Scan for the cell matching the given text and deliver its (x, y) coordinate at center. 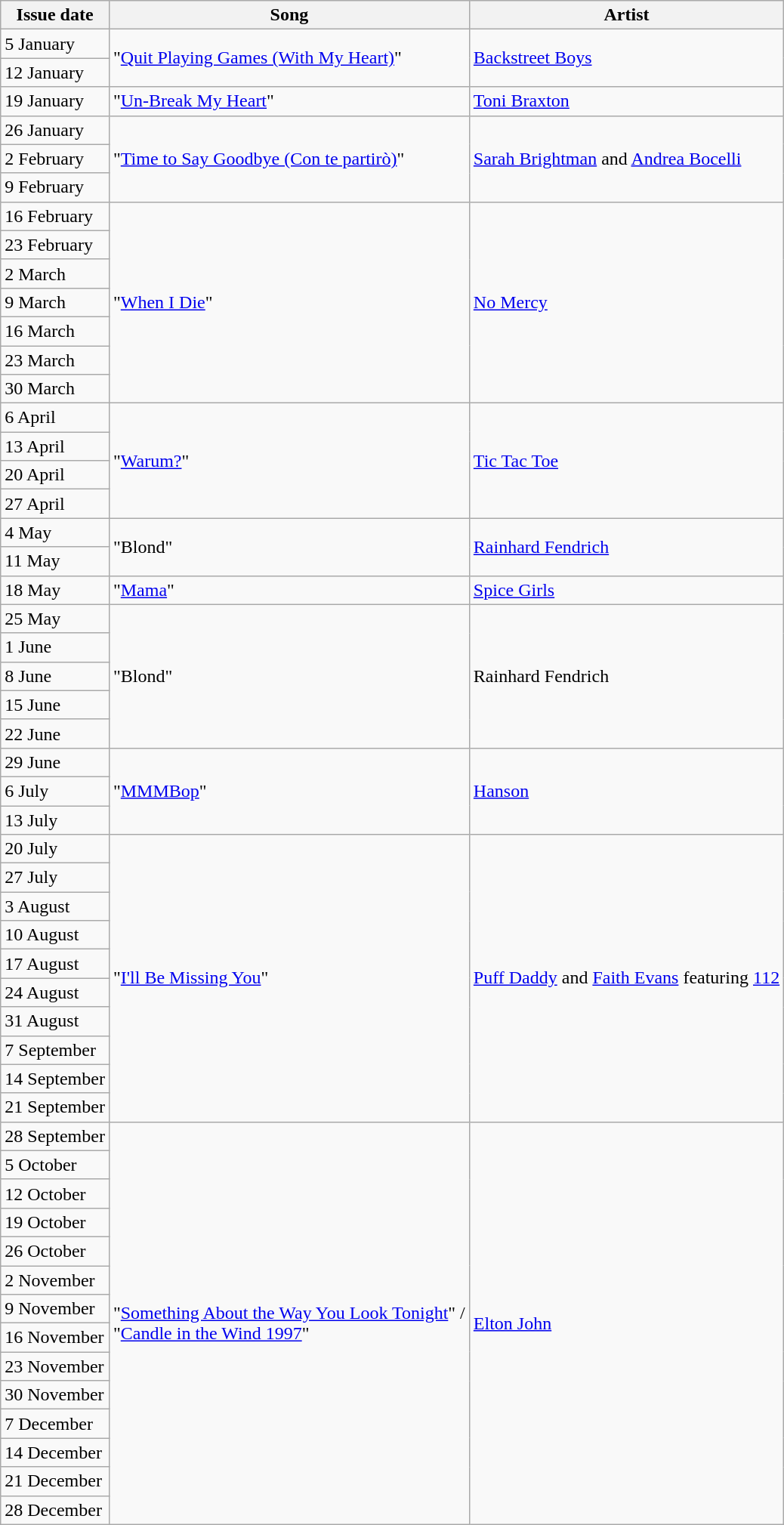
7 December (55, 1424)
Toni Braxton (626, 101)
28 September (55, 1136)
Artist (626, 15)
24 August (55, 992)
19 October (55, 1222)
Tic Tac Toe (626, 461)
No Mercy (626, 302)
9 February (55, 187)
8 June (55, 676)
19 January (55, 101)
Backstreet Boys (626, 58)
13 April (55, 446)
7 September (55, 1050)
"Mama" (289, 590)
"When I Die" (289, 302)
3 August (55, 906)
"Something About the Way You Look Tonight" / "Candle in the Wind 1997" (289, 1323)
16 March (55, 331)
30 March (55, 389)
5 October (55, 1165)
"Time to Say Goodbye (Con te partirò)" (289, 159)
1 June (55, 647)
9 March (55, 302)
"Warum?" (289, 461)
30 November (55, 1395)
4 May (55, 533)
11 May (55, 561)
10 August (55, 935)
17 August (55, 964)
12 January (55, 73)
6 July (55, 791)
18 May (55, 590)
9 November (55, 1309)
31 August (55, 1021)
6 April (55, 418)
Sarah Brightman and Andrea Bocelli (626, 159)
20 July (55, 849)
23 March (55, 360)
21 December (55, 1481)
26 January (55, 130)
27 July (55, 878)
2 November (55, 1280)
20 April (55, 475)
12 October (55, 1193)
Song (289, 15)
13 July (55, 820)
15 June (55, 705)
21 September (55, 1107)
5 January (55, 44)
Spice Girls (626, 590)
Hanson (626, 791)
2 March (55, 273)
16 November (55, 1338)
2 February (55, 159)
Puff Daddy and Faith Evans featuring 112 (626, 979)
25 May (55, 619)
Elton John (626, 1323)
"Un-Break My Heart" (289, 101)
16 February (55, 216)
26 October (55, 1251)
"I'll Be Missing You" (289, 979)
Issue date (55, 15)
28 December (55, 1510)
23 November (55, 1366)
"Quit Playing Games (With My Heart)" (289, 58)
23 February (55, 245)
29 June (55, 762)
27 April (55, 504)
14 December (55, 1452)
"MMMBop" (289, 791)
22 June (55, 733)
14 September (55, 1079)
